Identify which cell holds the provided text, then report its [x, y] central coordinate. 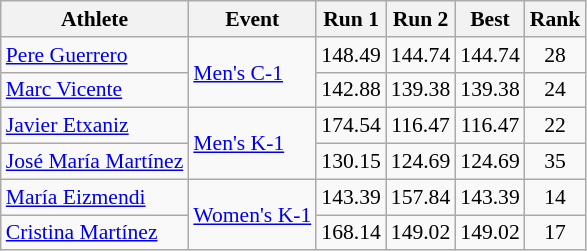
148.49 [350, 55]
José María Martínez [95, 162]
14 [556, 197]
Run 1 [350, 19]
Marc Vicente [95, 90]
María Eizmendi [95, 197]
168.14 [350, 233]
Pere Guerrero [95, 55]
Men's K-1 [252, 144]
Run 2 [420, 19]
174.54 [350, 126]
130.15 [350, 162]
Athlete [95, 19]
35 [556, 162]
Event [252, 19]
17 [556, 233]
22 [556, 126]
Men's C-1 [252, 72]
142.88 [350, 90]
Women's K-1 [252, 214]
157.84 [420, 197]
Javier Etxaniz [95, 126]
Best [490, 19]
24 [556, 90]
28 [556, 55]
Cristina Martínez [95, 233]
Rank [556, 19]
